Determine the (x, y) coordinate at the center of the cell enclosing the given text.  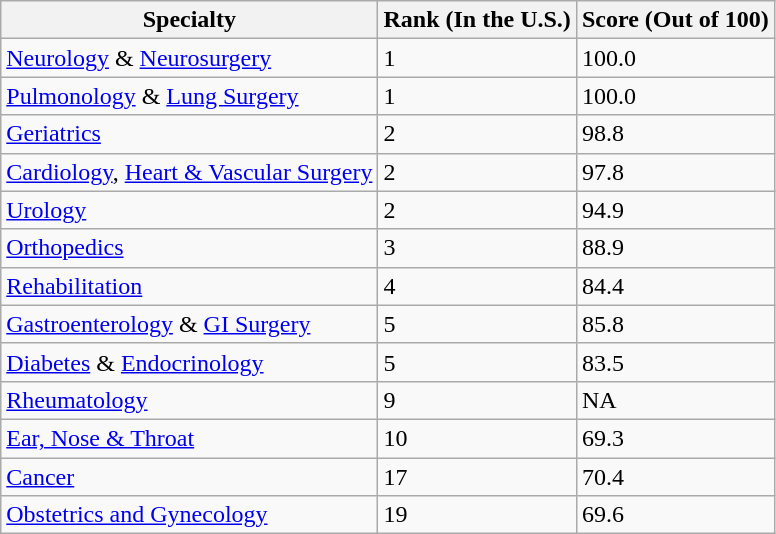
Specialty (190, 20)
17 (477, 477)
85.8 (675, 324)
97.8 (675, 172)
70.4 (675, 477)
88.9 (675, 248)
Ear, Nose & Throat (190, 438)
69.6 (675, 515)
94.9 (675, 210)
Geriatrics (190, 134)
Score (Out of 100) (675, 20)
Rank (In the U.S.) (477, 20)
Neurology & Neurosurgery (190, 58)
83.5 (675, 362)
3 (477, 248)
Rheumatology (190, 400)
Cancer (190, 477)
Orthopedics (190, 248)
69.3 (675, 438)
Cardiology, Heart & Vascular Surgery (190, 172)
NA (675, 400)
Rehabilitation (190, 286)
10 (477, 438)
19 (477, 515)
98.8 (675, 134)
Urology (190, 210)
Gastroenterology & GI Surgery (190, 324)
9 (477, 400)
84.4 (675, 286)
Diabetes & Endocrinology (190, 362)
4 (477, 286)
Pulmonology & Lung Surgery (190, 96)
Obstetrics and Gynecology (190, 515)
